Detect which cell encompasses the target text, then output its (x, y) center coordinate. 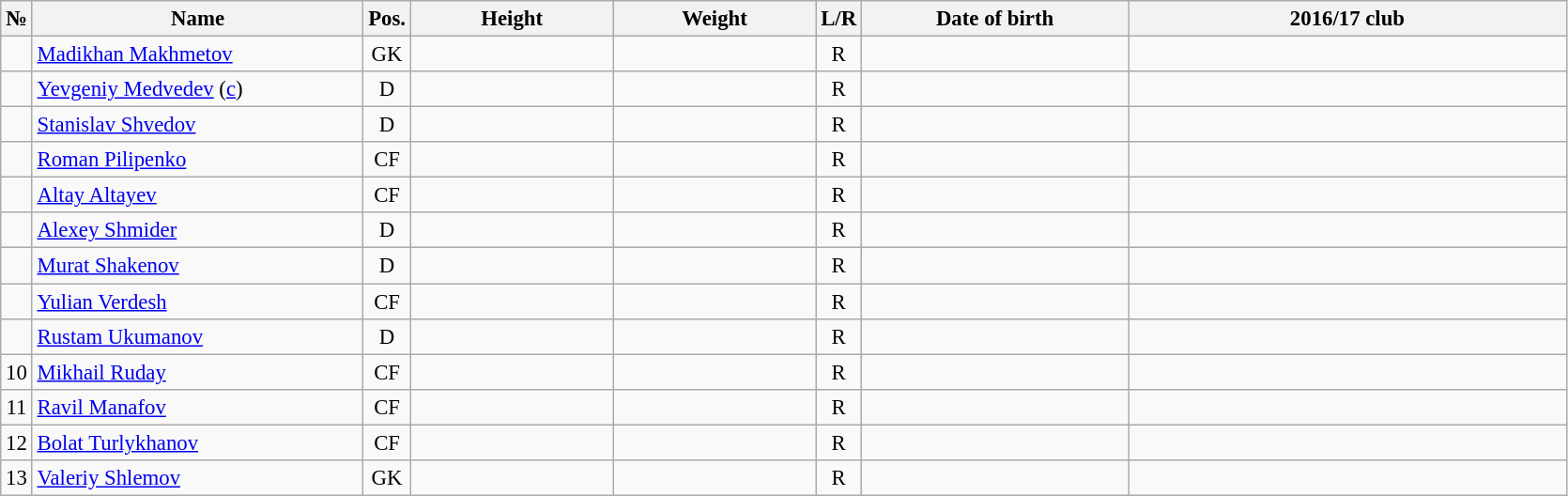
10 (17, 372)
13 (17, 478)
Roman Pilipenko (197, 160)
Yevgeniy Medvedev (c) (197, 89)
Yulian Verdesh (197, 302)
Alexey Shmider (197, 230)
Valeriy Shlemov (197, 478)
Mikhail Ruday (197, 372)
№ (17, 19)
Altay Altayev (197, 195)
Stanislav Shvedov (197, 125)
L/R (839, 19)
Height (512, 19)
Date of birth (994, 19)
Murat Shakenov (197, 266)
Name (197, 19)
Weight (715, 19)
Madikhan Makhmetov (197, 54)
Ravil Manafov (197, 407)
Rustam Ukumanov (197, 336)
Pos. (387, 19)
12 (17, 442)
Bolat Turlykhanov (197, 442)
2016/17 club (1348, 19)
11 (17, 407)
